Detect which cell encompasses the target text, then output its [X, Y] center coordinate. 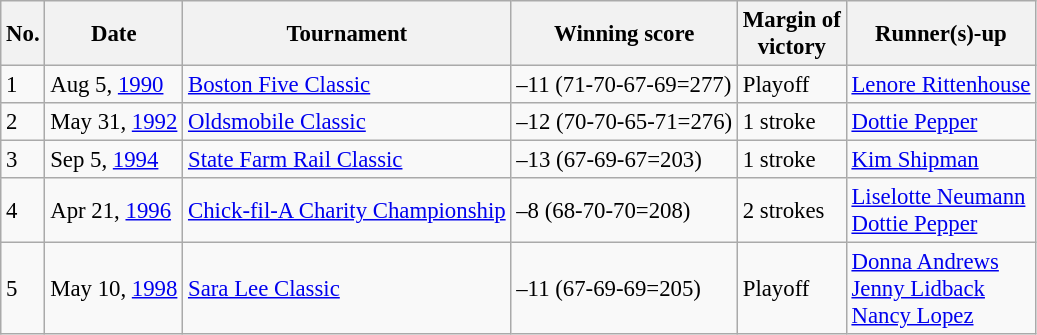
May 10, 1998 [114, 289]
Chick-fil-A Charity Championship [347, 210]
5 [23, 289]
Boston Five Classic [347, 85]
Lenore Rittenhouse [941, 85]
Date [114, 34]
No. [23, 34]
Runner(s)-up [941, 34]
4 [23, 210]
3 [23, 160]
Donna Andrews Jenny Lidback Nancy Lopez [941, 289]
Winning score [624, 34]
2 strokes [792, 210]
1 [23, 85]
May 31, 1992 [114, 122]
Sep 5, 1994 [114, 160]
Apr 21, 1996 [114, 210]
Aug 5, 1990 [114, 85]
2 [23, 122]
–8 (68-70-70=208) [624, 210]
Kim Shipman [941, 160]
–11 (67-69-69=205) [624, 289]
Dottie Pepper [941, 122]
–11 (71-70-67-69=277) [624, 85]
Sara Lee Classic [347, 289]
Tournament [347, 34]
Oldsmobile Classic [347, 122]
Margin ofvictory [792, 34]
Liselotte Neumann Dottie Pepper [941, 210]
State Farm Rail Classic [347, 160]
–12 (70-70-65-71=276) [624, 122]
–13 (67-69-67=203) [624, 160]
